From the cell containing the given text, extract its center point as (x, y) coordinate. 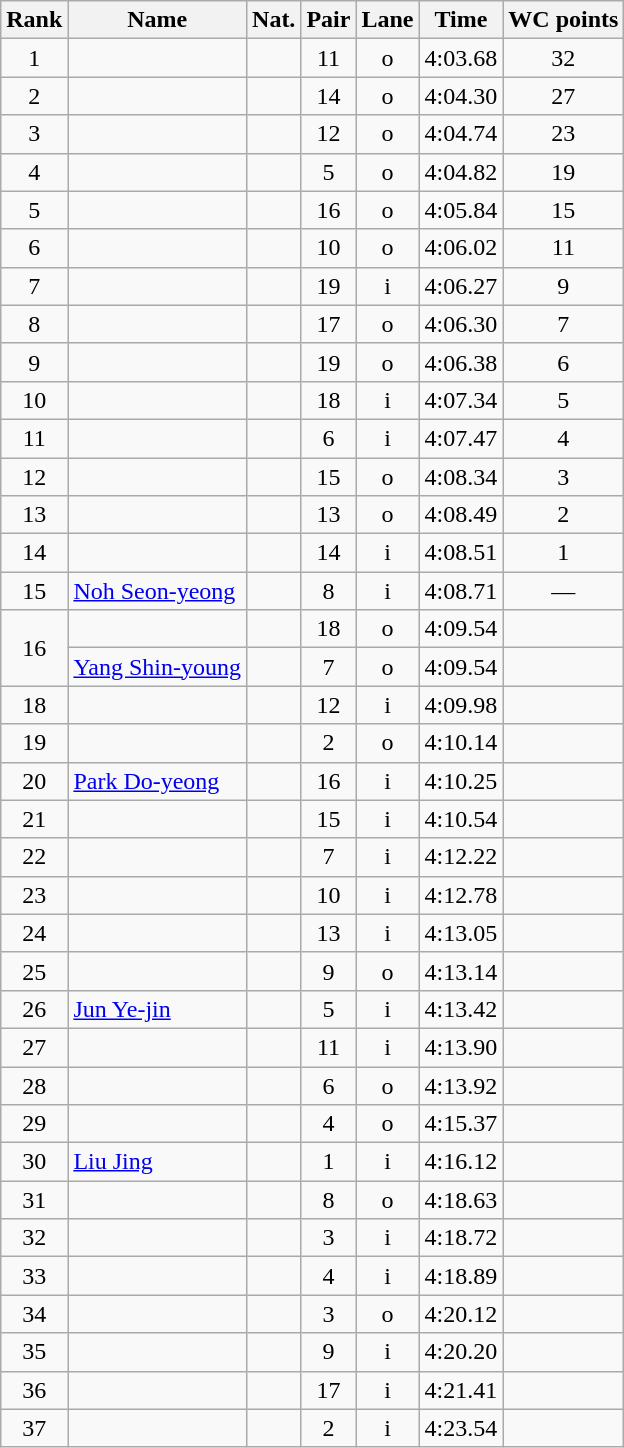
26 (34, 1009)
20 (34, 781)
— (564, 591)
4:20.12 (461, 1314)
Noh Seon-yeong (158, 591)
4:04.30 (461, 96)
4:13.05 (461, 933)
4:03.68 (461, 58)
36 (34, 1390)
24 (34, 933)
4:04.82 (461, 172)
4:12.22 (461, 857)
4:05.84 (461, 210)
4:10.14 (461, 743)
4:18.72 (461, 1238)
4:07.34 (461, 400)
4:18.89 (461, 1276)
22 (34, 857)
4:04.74 (461, 134)
4:23.54 (461, 1428)
WC points (564, 20)
4:06.27 (461, 286)
25 (34, 971)
Park Do-yeong (158, 781)
31 (34, 1200)
4:06.02 (461, 248)
4:18.63 (461, 1200)
21 (34, 819)
4:13.14 (461, 971)
4:07.47 (461, 438)
4:15.37 (461, 1124)
Yang Shin-young (158, 667)
4:13.90 (461, 1047)
4:08.51 (461, 553)
37 (34, 1428)
28 (34, 1085)
4:12.78 (461, 895)
4:20.20 (461, 1352)
Nat. (274, 20)
4:21.41 (461, 1390)
4:06.38 (461, 362)
30 (34, 1162)
34 (34, 1314)
Jun Ye-jin (158, 1009)
4:08.34 (461, 477)
4:10.25 (461, 781)
4:08.49 (461, 515)
4:10.54 (461, 819)
4:13.42 (461, 1009)
4:08.71 (461, 591)
Time (461, 20)
4:16.12 (461, 1162)
Rank (34, 20)
35 (34, 1352)
Lane (388, 20)
33 (34, 1276)
4:13.92 (461, 1085)
Pair (328, 20)
4:06.30 (461, 324)
4:09.98 (461, 705)
29 (34, 1124)
Liu Jing (158, 1162)
Name (158, 20)
